Return the (X, Y) coordinate for the center point of the cell that contains the specified text.  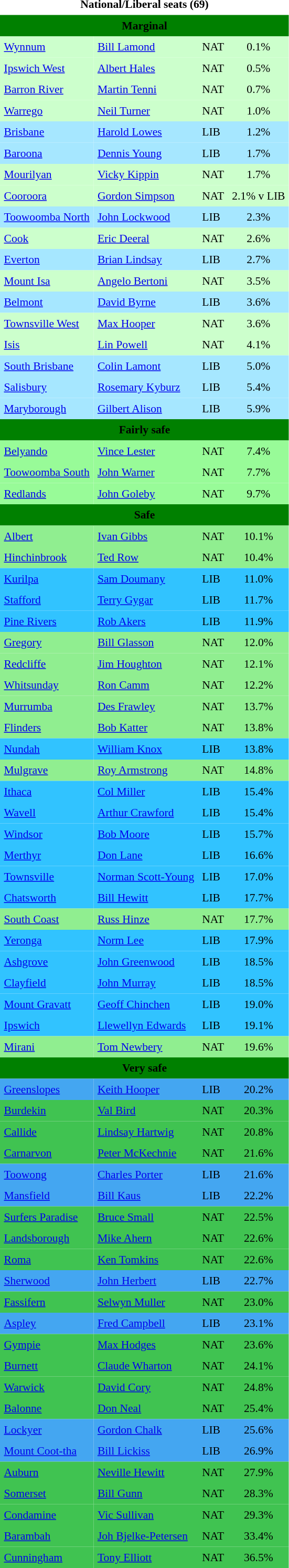
2.6% (259, 238)
Harold Lowes (146, 132)
Des Frawley (146, 706)
Peter McKechnie (146, 1153)
Albert Hales (146, 68)
2.1% v LIB (259, 195)
Max Hodges (146, 1344)
Mansfield (47, 1196)
19.1% (259, 1025)
Terry Gygar (146, 600)
John Warner (146, 472)
Marginal (145, 25)
Callide (47, 1131)
Landsborough (47, 1238)
Ivan Gibbs (146, 536)
Col Miller (146, 791)
14.8% (259, 770)
Geoff Chinchen (146, 1004)
12.2% (259, 685)
Ken Tomkins (146, 1259)
Norman Scott-Young (146, 876)
15.7% (259, 834)
12.0% (259, 642)
Eric Deeral (146, 238)
Vicky Kippin (146, 174)
Sherwood (47, 1281)
Auburn (47, 1472)
2.7% (259, 259)
Bill Lamond (146, 47)
Ipswich West (47, 68)
Kurilpa (47, 578)
Toowong (47, 1174)
24.8% (259, 1387)
Bill Hewitt (146, 898)
Gordon Simpson (146, 195)
Baroona (47, 153)
Max Hooper (146, 323)
Toowoomba North (47, 217)
Burdekin (47, 1110)
Val Bird (146, 1110)
Albert (47, 536)
Maryborough (47, 408)
Barron River (47, 89)
Arthur Crawford (146, 813)
17.0% (259, 876)
John Herbert (146, 1281)
Cook (47, 238)
Everton (47, 259)
Fairly safe (145, 430)
Colin Lamont (146, 366)
36.5% (259, 1557)
Greenslopes (47, 1089)
Lockyer (47, 1429)
Norm Lee (146, 940)
Bob Katter (146, 728)
Yeronga (47, 940)
Selwyn Muller (146, 1302)
Nundah (47, 749)
South Brisbane (47, 366)
Barambah (47, 1536)
Townsville West (47, 323)
2.3% (259, 217)
Ron Camm (146, 685)
David Cory (146, 1387)
Mount Gravatt (47, 1004)
Belmont (47, 302)
26.9% (259, 1451)
19.6% (259, 1046)
Gympie (47, 1344)
20.2% (259, 1089)
Toowoomba South (47, 472)
Gilbert Alison (146, 408)
Redlands (47, 493)
Very safe (145, 1068)
Stafford (47, 600)
17.9% (259, 940)
Whitsunday (47, 685)
Redcliffe (47, 663)
Roy Armstrong (146, 770)
Belyando (47, 451)
0.1% (259, 47)
5.4% (259, 387)
28.3% (259, 1493)
22.5% (259, 1217)
1.2% (259, 132)
Jim Houghton (146, 663)
John Greenwood (146, 961)
27.9% (259, 1472)
Windsor (47, 834)
Mulgrave (47, 770)
Brian Lindsay (146, 259)
Clayfield (47, 983)
Somerset (47, 1493)
25.6% (259, 1429)
Hinchinbrook (47, 557)
Ashgrove (47, 961)
Cooroora (47, 195)
7.4% (259, 451)
Sam Doumany (146, 578)
Flinders (47, 728)
24.1% (259, 1366)
Surfers Paradise (47, 1217)
Tony Elliott (146, 1557)
0.7% (259, 89)
Neil Turner (146, 110)
Gregory (47, 642)
Dennis Young (146, 153)
Isis (47, 345)
Bill Gunn (146, 1493)
10.4% (259, 557)
Brisbane (47, 132)
Townsville (47, 876)
5.0% (259, 366)
Safe (145, 515)
John Murray (146, 983)
Balonne (47, 1408)
John Lockwood (146, 217)
10.1% (259, 536)
Carnarvon (47, 1153)
23.1% (259, 1323)
Claude Wharton (146, 1366)
Mount Isa (47, 281)
3.5% (259, 281)
Gordon Chalk (146, 1429)
20.8% (259, 1131)
Martin Tenni (146, 89)
5.9% (259, 408)
Angelo Bertoni (146, 281)
Chatsworth (47, 898)
11.0% (259, 578)
19.0% (259, 1004)
11.9% (259, 621)
Mike Ahern (146, 1238)
Vince Lester (146, 451)
16.6% (259, 855)
12.1% (259, 663)
Warwick (47, 1387)
Tom Newbery (146, 1046)
Fassifern (47, 1302)
Wynnum (47, 47)
Lindsay Hartwig (146, 1131)
4.1% (259, 345)
25.4% (259, 1408)
Mount Coot-tha (47, 1451)
Bill Kaus (146, 1196)
1.0% (259, 110)
23.0% (259, 1302)
Mirani (47, 1046)
Neville Hewitt (146, 1472)
Burnett (47, 1366)
Llewellyn Edwards (146, 1025)
Wavell (47, 813)
Joh Bjelke-Petersen (146, 1536)
Rob Akers (146, 621)
John Goleby (146, 493)
Rosemary Kyburz (146, 387)
Mourilyan (47, 174)
Charles Porter (146, 1174)
Pine Rivers (47, 621)
Bill Lickiss (146, 1451)
Bruce Small (146, 1217)
Salisbury (47, 387)
23.6% (259, 1344)
Aspley (47, 1323)
William Knox (146, 749)
Lin Powell (146, 345)
Warrego (47, 110)
22.7% (259, 1281)
29.3% (259, 1514)
Bill Glasson (146, 642)
9.7% (259, 493)
South Coast (47, 919)
Merthyr (47, 855)
Murrumba (47, 706)
Ithaca (47, 791)
Condamine (47, 1514)
Fred Campbell (146, 1323)
Vic Sullivan (146, 1514)
Roma (47, 1259)
Don Neal (146, 1408)
7.7% (259, 472)
Cunningham (47, 1557)
Keith Hooper (146, 1089)
11.7% (259, 600)
33.4% (259, 1536)
Don Lane (146, 855)
0.5% (259, 68)
Ted Row (146, 557)
13.7% (259, 706)
22.2% (259, 1196)
20.3% (259, 1110)
Russ Hinze (146, 919)
Bob Moore (146, 834)
David Byrne (146, 302)
Ipswich (47, 1025)
